From the cell containing the given text, extract its center point as (x, y) coordinate. 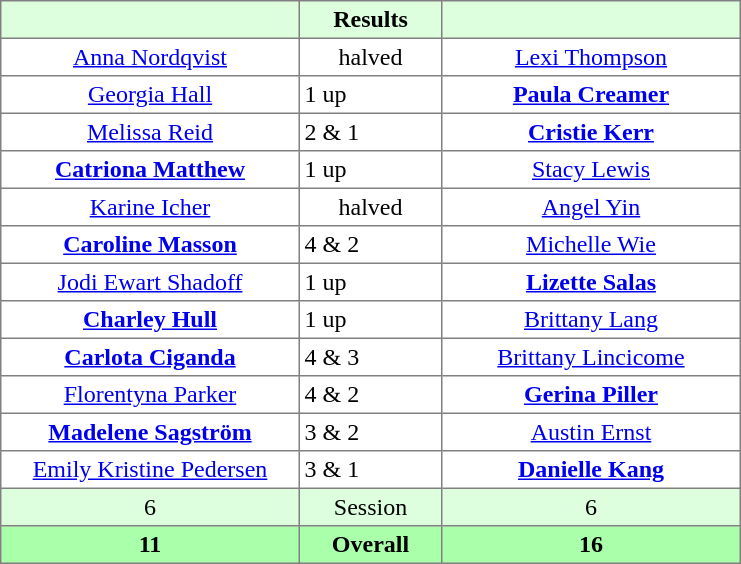
16 (591, 545)
Melissa Reid (150, 132)
Brittany Lang (591, 320)
2 & 1 (370, 132)
3 & 1 (370, 470)
Emily Kristine Pedersen (150, 470)
Charley Hull (150, 320)
Stacy Lewis (591, 170)
Jodi Ewart Shadoff (150, 282)
Florentyna Parker (150, 395)
Danielle Kang (591, 470)
Session (370, 507)
Results (370, 20)
Michelle Wie (591, 245)
Madelene Sagström (150, 432)
Caroline Masson (150, 245)
Karine Icher (150, 207)
Angel Yin (591, 207)
Carlota Ciganda (150, 357)
3 & 2 (370, 432)
Catriona Matthew (150, 170)
4 & 3 (370, 357)
Brittany Lincicome (591, 357)
Gerina Piller (591, 395)
Lexi Thompson (591, 57)
Anna Nordqvist (150, 57)
Paula Creamer (591, 95)
Overall (370, 545)
Austin Ernst (591, 432)
Georgia Hall (150, 95)
11 (150, 545)
Lizette Salas (591, 282)
Cristie Kerr (591, 132)
